From the cell containing the given text, extract its center point as [X, Y] coordinate. 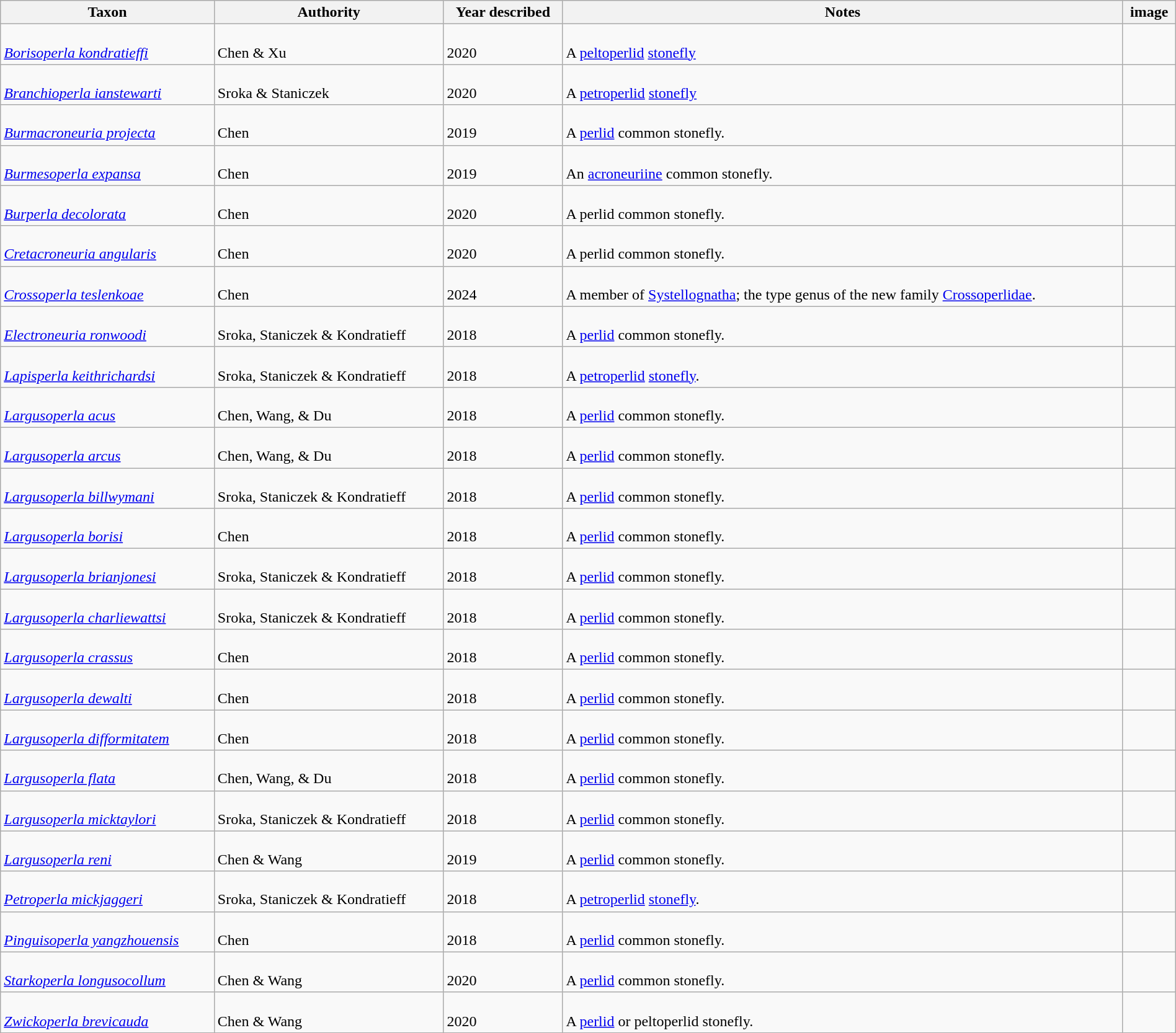
Largusoperla difformitatem [108, 730]
Largusoperla borisi [108, 528]
Largusoperla billwymani [108, 487]
Largusoperla brianjonesi [108, 569]
Largusoperla micktaylori [108, 811]
Branchioperla ianstewarti [108, 84]
Burmesoperla expansa [108, 165]
Burperla decolorata [108, 206]
Year described [503, 12]
A perlid or peltoperlid stonefly. [842, 1012]
A petroperlid stonefly [842, 84]
Zwickoperla brevicauda [108, 1012]
Lapisperla keithrichardsi [108, 367]
Burmacroneuria projecta [108, 125]
Starkoperla longusocollum [108, 972]
Largusoperla charliewattsi [108, 609]
Sroka & Staniczek [329, 84]
image [1149, 12]
Largusoperla acus [108, 407]
Largusoperla reni [108, 851]
Largusoperla arcus [108, 448]
Largusoperla dewalti [108, 689]
Largusoperla crassus [108, 650]
Taxon [108, 12]
2024 [503, 286]
Notes [842, 12]
Electroneuria ronwoodi [108, 326]
Authority [329, 12]
Crossoperla teslenkoae [108, 286]
A peltoperlid stonefly [842, 45]
Cretacroneuria angularis [108, 246]
Chen & Xu [329, 45]
Petroperla mickjaggeri [108, 892]
A member of Systellognatha; the type genus of the new family Crossoperlidae. [842, 286]
An acroneuriine common stonefly. [842, 165]
Pinguisoperla yangzhouensis [108, 931]
Largusoperla flata [108, 770]
Borisoperla kondratieffi [108, 45]
